Scan for the cell matching the given text and deliver its (X, Y) coordinate at center. 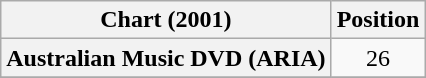
Position (378, 20)
Australian Music DVD (ARIA) (166, 58)
26 (378, 58)
Chart (2001) (166, 20)
